Identify which cell holds the provided text, then report its (x, y) central coordinate. 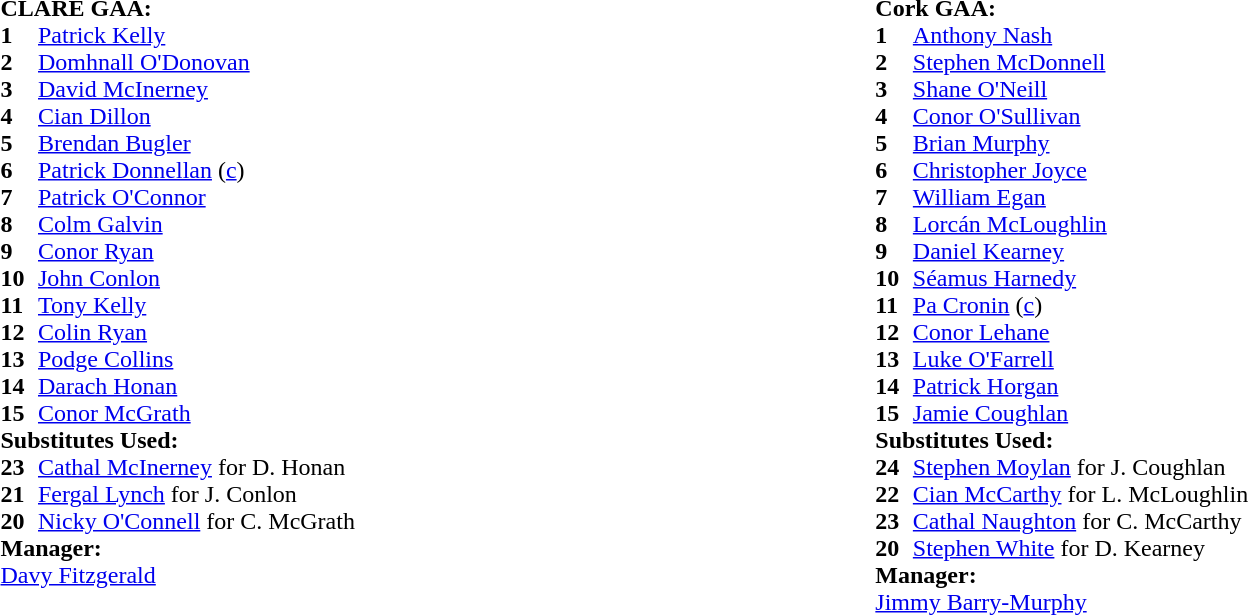
Conor Lehane (1080, 332)
Christopher Joyce (1080, 170)
Fergal Lynch for J. Conlon (196, 494)
Patrick Donnellan (c) (196, 170)
Cathal McInerney for D. Honan (196, 468)
Shane O'Neill (1080, 90)
Lorcán McLoughlin (1080, 224)
Stephen White for D. Kearney (1080, 548)
Domhnall O'Donovan (196, 62)
Pa Cronin (c) (1080, 306)
Conor Ryan (196, 252)
Brendan Bugler (196, 144)
Stephen McDonnell (1080, 62)
24 (894, 468)
Darach Honan (196, 386)
David McInerney (196, 90)
22 (894, 494)
Conor McGrath (196, 414)
Nicky O'Connell for C. McGrath (196, 522)
Jimmy Barry-Murphy (1062, 602)
William Egan (1080, 198)
Conor O'Sullivan (1080, 116)
Podge Collins (196, 360)
Jamie Coughlan (1080, 414)
Patrick Kelly (196, 36)
Colin Ryan (196, 332)
Cathal Naughton for C. McCarthy (1080, 522)
Stephen Moylan for J. Coughlan (1080, 468)
Patrick Horgan (1080, 386)
Séamus Harnedy (1080, 278)
Patrick O'Connor (196, 198)
Daniel Kearney (1080, 252)
Colm Galvin (196, 224)
Cian McCarthy for L. McLoughlin (1080, 494)
Anthony Nash (1080, 36)
21 (19, 494)
John Conlon (196, 278)
Tony Kelly (196, 306)
Luke O'Farrell (1080, 360)
Davy Fitzgerald (177, 576)
Cian Dillon (196, 116)
Brian Murphy (1080, 144)
